Identify which cell holds the provided text, then report its (X, Y) central coordinate. 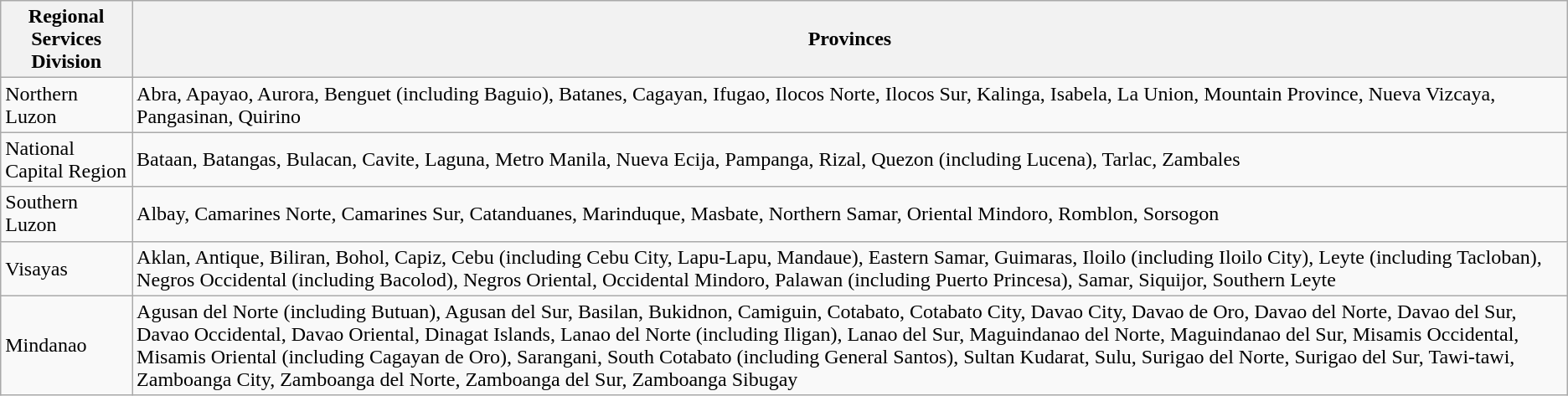
Bataan, Batangas, Bulacan, Cavite, Laguna, Metro Manila, Nueva Ecija, Pampanga, Rizal, Quezon (including Lucena), Tarlac, Zambales (850, 159)
Albay, Camarines Norte, Camarines Sur, Catanduanes, Marinduque, Masbate, Northern Samar, Oriental Mindoro, Romblon, Sorsogon (850, 214)
Northern Luzon (67, 105)
Mindanao (67, 345)
National Capital Region (67, 159)
Southern Luzon (67, 214)
Visayas (67, 268)
Regional Services Division (67, 39)
Provinces (850, 39)
